Locate the cell with the specified text and output its (X, Y) center coordinate. 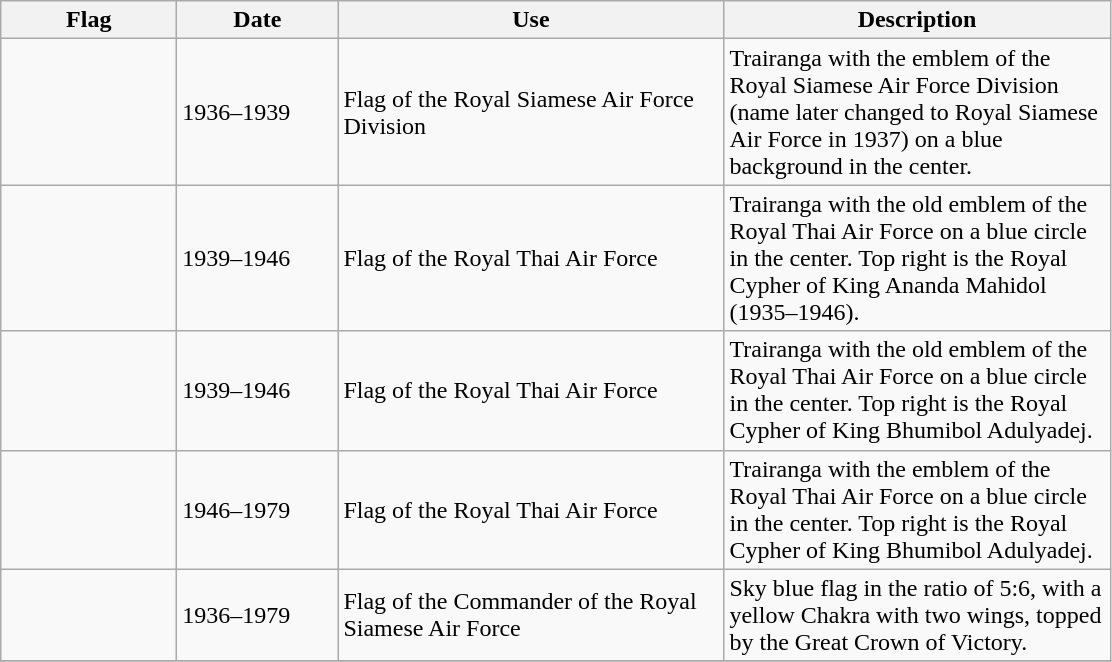
1936–1939 (258, 112)
Flag of the Commander of the Royal Siamese Air Force (531, 615)
Date (258, 20)
Trairanga with the emblem of the Royal Thai Air Force on a blue circle in the center. Top right is the Royal Cypher of King Bhumibol Adulyadej. (917, 510)
1936–1979 (258, 615)
Description (917, 20)
Flag of the Royal Siamese Air Force Division (531, 112)
Use (531, 20)
Sky blue flag in the ratio of 5:6, with a yellow Chakra with two wings, topped by the Great Crown of Victory. (917, 615)
Flag (89, 20)
1946–1979 (258, 510)
Trairanga with the old emblem of the Royal Thai Air Force on a blue circle in the center. Top right is the Royal Cypher of King Bhumibol Adulyadej. (917, 390)
